Return the (x, y) coordinate for the center point of the cell that contains the specified text.  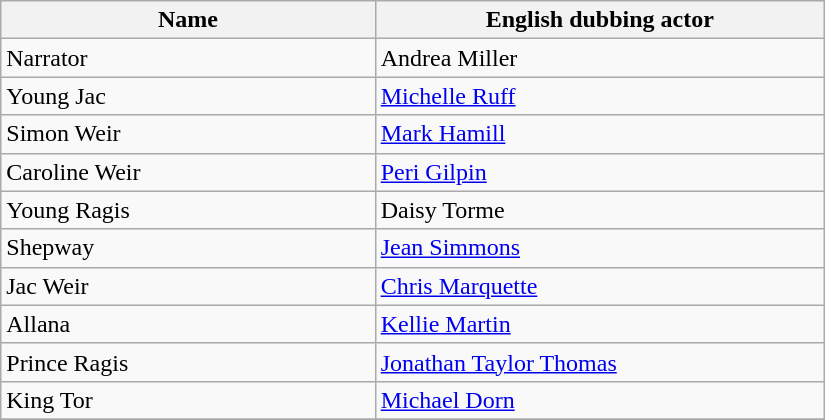
Narrator (188, 58)
Andrea Miller (600, 58)
Prince Ragis (188, 362)
Michelle Ruff (600, 96)
Mark Hamill (600, 134)
Caroline Weir (188, 172)
Kellie Martin (600, 324)
King Tor (188, 400)
Allana (188, 324)
Shepway (188, 248)
Simon Weir (188, 134)
Young Jac (188, 96)
English dubbing actor (600, 20)
Name (188, 20)
Young Ragis (188, 210)
Daisy Torme (600, 210)
Michael Dorn (600, 400)
Jonathan Taylor Thomas (600, 362)
Peri Gilpin (600, 172)
Jac Weir (188, 286)
Chris Marquette (600, 286)
Jean Simmons (600, 248)
